Locate the cell with the specified text and output its [X, Y] center coordinate. 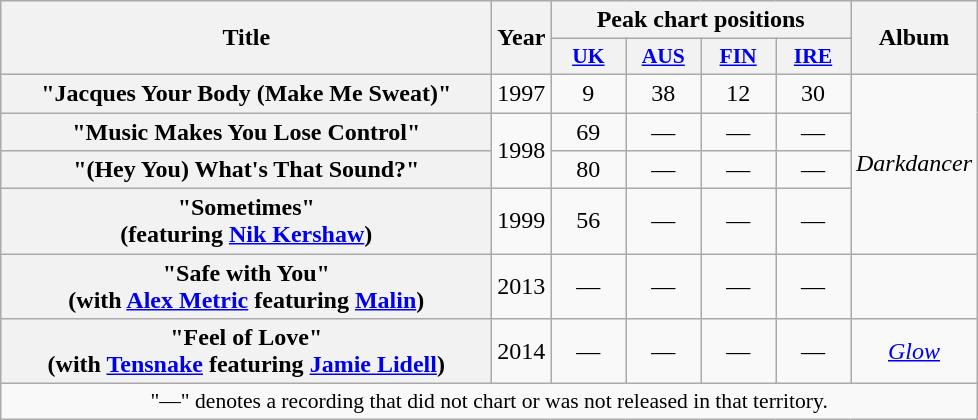
"(Hey You) What's That Sound?" [246, 170]
Peak chart positions [701, 20]
IRE [814, 57]
UK [588, 57]
80 [588, 170]
Title [246, 38]
"—" denotes a recording that did not chart or was not released in that territory. [490, 402]
12 [738, 93]
38 [664, 93]
1998 [522, 150]
69 [588, 131]
"Jacques Your Body (Make Me Sweat)" [246, 93]
"Feel of Love"(with Tensnake featuring Jamie Lidell) [246, 352]
Album [914, 38]
Darkdancer [914, 164]
1999 [522, 222]
1997 [522, 93]
"Music Makes You Lose Control" [246, 131]
2014 [522, 352]
2013 [522, 286]
AUS [664, 57]
56 [588, 222]
9 [588, 93]
Glow [914, 352]
"Safe with You"(with Alex Metric featuring Malin) [246, 286]
30 [814, 93]
FIN [738, 57]
Year [522, 38]
"Sometimes"(featuring Nik Kershaw) [246, 222]
